Detect which cell encompasses the target text, then output its [X, Y] center coordinate. 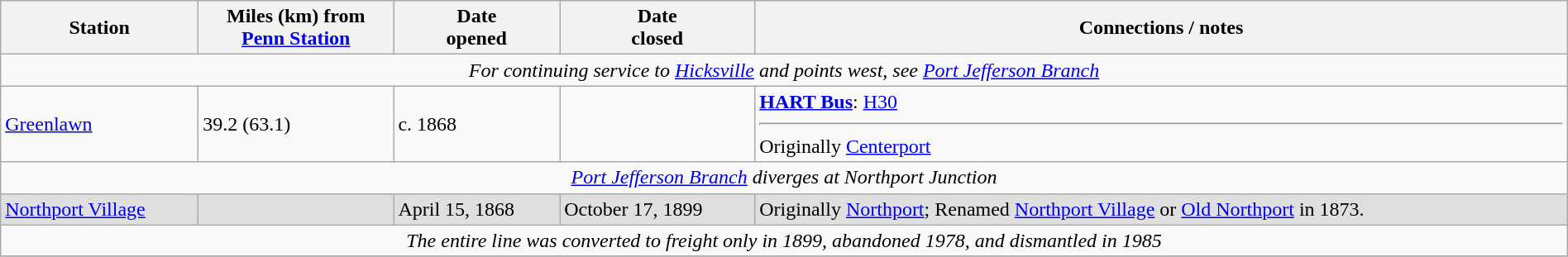
April 15, 1868 [476, 209]
Northport Village [99, 209]
The entire line was converted to freight only in 1899, abandoned 1978, and dismantled in 1985 [784, 240]
October 17, 1899 [657, 209]
Dateclosed [657, 28]
Dateopened [476, 28]
Originally Northport; Renamed Northport Village or Old Northport in 1873. [1161, 209]
For continuing service to Hicksville and points west, see Port Jefferson Branch [784, 70]
c. 1868 [476, 124]
Connections / notes [1161, 28]
Station [99, 28]
39.2 (63.1) [296, 124]
Miles (km) fromPenn Station [296, 28]
Port Jefferson Branch diverges at Northport Junction [784, 178]
Greenlawn [99, 124]
HART Bus: H30Originally Centerport [1161, 124]
